Search for the cell housing the specified text and yield its (X, Y) center coordinate. 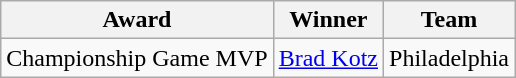
Championship Game MVP (137, 58)
Award (137, 20)
Winner (328, 20)
Brad Kotz (328, 58)
Philadelphia (450, 58)
Team (450, 20)
